Pinpoint the cell where the given text exists, returning its (X, Y) midpoint coordinate. 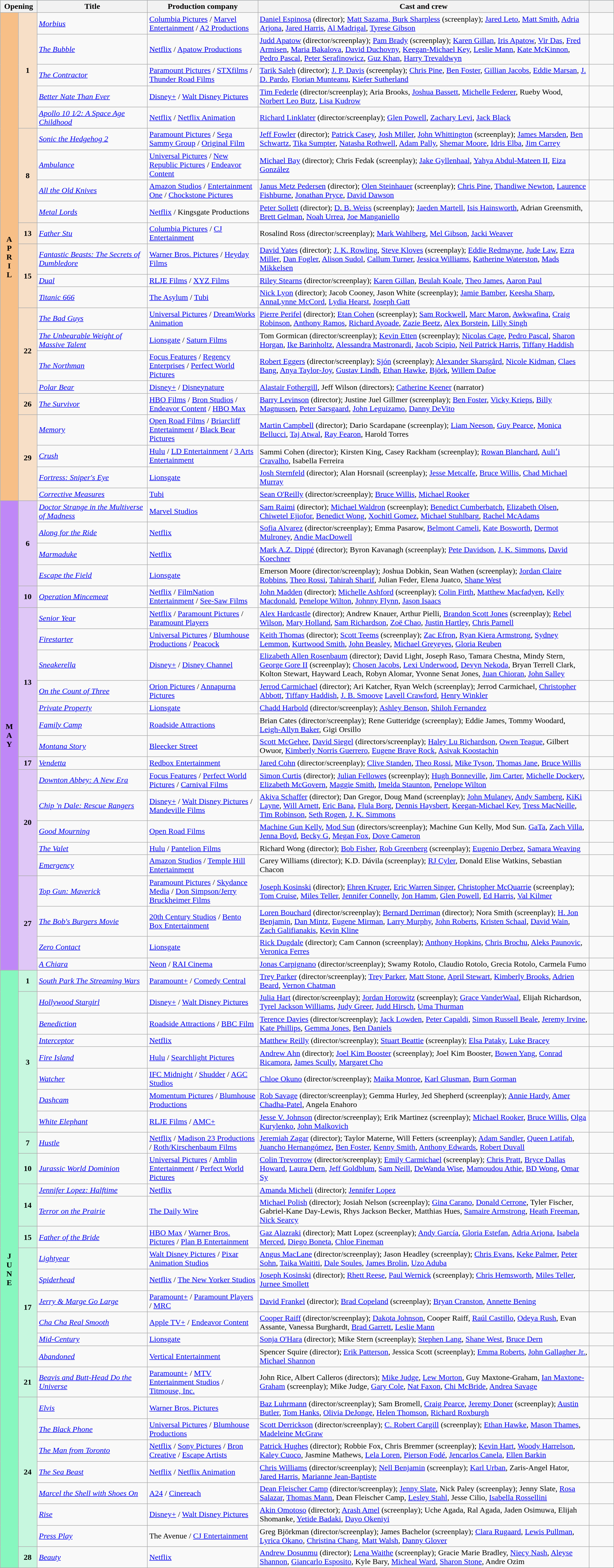
Sammi Cohen (director); Kirsten King, Casey Rackham (screenplay); Rowan Blanchard, Auliʻi Cravalho, Isabella Ferreira (423, 456)
A24 / Cinereach (203, 1494)
Joseph Kosinski (director); Rhett Reese, Paul Wernick (screenplay); Chris Hemsworth, Miles Teller, Jurnee Smollett (423, 1280)
Amanda Micheli (director); Jennifer Lopez (423, 1190)
Focus Features / Regency Enterprises / Perfect World Pictures (203, 366)
6 (28, 543)
The Valet (92, 848)
Marcel the Shell with Shoes On (92, 1494)
Paramount+ / MTV Entertainment Studios / Titmouse, Inc. (203, 1382)
Akin Omotoso (director); Arash Amel (screenplay); Uche Agada, Ral Agada, Jaden Osimuwa, Elijah Shomanke, Yetide Badaki, Dayo Okeniyi (423, 1515)
Richard Wong (director); Bob Fisher, Rob Greenberg (screenplay); Eugenio Derbez, Samara Weaving (423, 848)
Emergency (92, 866)
All the Old Knives (92, 190)
Columbia Pictures / Marvel Entertainment / A2 Productions (203, 24)
Interceptor (92, 1040)
Amazon Studios / Entertainment One / Chockstone Pictures (203, 190)
Gaz Alazraki (director); Matt Lopez (screenplay); Andy García, Gloria Estefan, Adria Arjona, Isabela Merced, Diego Boneta, Chloe Fineman (423, 1237)
Lightyear (92, 1259)
Sonja O'Hara (director); Mike Stern (screenplay); Stephen Lang, Shane West, Bruce Dern (423, 1339)
Rosalind Ross (director/screenplay); Mark Wahlberg, Mel Gibson, Jacki Weaver (423, 233)
Netflix / Sony Pictures / Bron Creative / Escape Artists (203, 1450)
Matthew Reilly (director/screenplay); Stuart Beattie (screenplay); Elsa Pataky, Luke Bracey (423, 1040)
Warner Bros. Pictures (203, 1408)
Chloe Okuno (director/screenplay); Maika Monroe, Karl Glusman, Burn Gorman (423, 1079)
Netflix / The New Yorker Studios (203, 1280)
RLJE Films / XYZ Films (203, 281)
Tubi (203, 494)
Operation Mincemeat (92, 596)
Columbia Pictures / CJ Entertainment (203, 233)
Martin Campbell (director); Dario Scardapane (screenplay); Liam Neeson, Guy Pearce, Monica Bellucci, Taj Atwal, Ray Fearon, Harold Torres (423, 430)
27 (28, 923)
Father of the Bride (92, 1237)
20th Century Studios / Bento Box Entertainment (203, 921)
Fire Island (92, 1057)
3 (28, 1062)
22 (28, 351)
Scott Derrickson (director/screenplay); C. Robert Cargill (screenplay); Ethan Hawke, Mason Thames, Madeleine McGraw (423, 1429)
Netflix / Kingsgate Productions (203, 212)
Trey Parker (director/screenplay); Trey Parker, Matt Stone, April Stewart, Kimberly Brooks, Adrien Beard, Vernon Chatman (423, 981)
David Frankel (director); Brad Copeland (screenplay); Bryan Cranston, Annette Bening (423, 1301)
South Park The Streaming Wars (92, 981)
The Sea Beast (92, 1472)
29 (28, 458)
Amazon Studios / Temple Hill Entertainment (203, 866)
RLJE Films / AMC+ (203, 1121)
Neon / RAI Cinema (203, 964)
Rob Savage (director/screenplay); Gemma Hurley, Jed Shepherd (screenplay); Annie Hardy, Amer Chadha-Patel, Angela Enahoro (423, 1100)
HBO Films / Bron Studios / Endeavor Content / HBO Max (203, 404)
Janus Metz Pedersen (director); Olen Steinhauer (screenplay); Chris Pine, Thandiwe Newton, Laurence Fishburne, Jonathan Pryce, David Dawson (423, 190)
Josh Sternfeld (director); Alan Horsnail (screenplay); Jesse Metcalfe, Bruce Willis, Chad Michael Murray (423, 478)
Orion Pictures / Annapurna Pictures (203, 691)
Marmaduke (92, 554)
Tim Federle (director/screenplay); Aria Brooks, Joshua Bassett, Michelle Federer, Rueby Wood, Norbert Leo Butz, Lisa Kudrow (423, 96)
Ambulance (92, 165)
Sean O'Reilly (director/screenplay); Bruce Willis, Michael Rooker (423, 494)
Roadside Attractions (203, 724)
Open Road Films (203, 831)
Downton Abbey: A New Era (92, 780)
Apple TV+ / Endeavor Content (203, 1322)
Nick Lyon (director); Jacob Cooney, Jason White (screenplay); Jamie Bamber, Keesha Sharp, AnnaLynne McCord, Lydia Hearst, Joseph Gatt (423, 297)
Disney+ / Walt Disney Pictures / Mandeville Films (203, 806)
Paramount Pictures / Skydance Media / Don Simpson/Jerry Bruckheimer Films (203, 891)
Apollo 10 1⁄2: A Space Age Childhood (92, 117)
Along for the Ride (92, 533)
Morbius (92, 24)
8 (28, 175)
Dual (92, 281)
Title (92, 7)
Paramount Pictures / STXfilms / Thunder Road Films (203, 75)
Abandoned (92, 1356)
Fantastic Beasts: The Secrets of Dumbledore (92, 259)
Sneakerella (92, 665)
Jurassic World Dominion (92, 1169)
Jerry & Marge Go Large (92, 1301)
Paramount+ / Paramount Players / MRC (203, 1301)
APRIL (9, 257)
Beavis and Butt-Head Do the Universe (92, 1382)
Warner Bros. Pictures / Heyday Films (203, 259)
Crush (92, 456)
IFC Midnight / Shudder / AGC Studios (203, 1079)
Hulu / LD Entertainment / 3 Arts Entertainment (203, 456)
Sofia Alvarez (director/screenplay); Emma Pasarow, Belmont Cameli, Kate Bosworth, Dermot Mulroney, Andie MacDowell (423, 533)
Disney+ / Disneynature (203, 387)
Universal Pictures / Blumhouse Productions (203, 1429)
Cast and crew (423, 7)
Watcher (92, 1079)
Universal Pictures / Amblin Entertainment / Perfect World Pictures (203, 1169)
Zero Contact (92, 947)
Titanic 666 (92, 297)
Machine Gun Kelly, Mod Sun (directors/screenplay); Machine Gun Kelly, Mod Sun. GaTa, Zach Villa, Jenna Boyd, Becky G, Megan Fox, Dove Cameron (423, 831)
Daniel Espinosa (director); Matt Sazama, Burk Sharpless (screenplay); Jared Leto, Matt Smith, Adria Arjona, Jared Harris, Al Madrigal, Tyrese Gibson (423, 24)
Netflix / Madison 23 Productions / Roth/Kirschenbaum Films (203, 1143)
Chris Williams (director/screenplay); Nell Benjamin (screenplay); Karl Urban, Zaris-Angel Hator, Jared Harris, Marianne Jean-Baptiste (423, 1472)
7 (28, 1143)
Escape the Field (92, 575)
Carey Williams (director); K.D. Dávila (screenplay); RJ Cyler, Donald Elise Watkins, Sebastian Chacon (423, 866)
Terence Davies (director/screenplay); Jack Lowden, Peter Capaldi, Simon Russell Beale, Jeremy Irvine, Kate Phillips, Gemma Jones, Ben Daniels (423, 1024)
Corrective Measures (92, 494)
Sonic the Hedgehog 2 (92, 139)
White Elephant (92, 1121)
Memory (92, 430)
Netflix / Paramount Pictures / Paramount Players (203, 618)
Top Gun: Maverick (92, 891)
28 (28, 1557)
Beauty (92, 1557)
Good Mourning (92, 831)
Opening (19, 7)
Focus Features / Perfect World Pictures / Carnival Films (203, 780)
Press Play (92, 1536)
Marvel Studios (203, 511)
Production company (203, 7)
Jennifer Lopez: Halftime (92, 1190)
Alastair Fothergill, Jeff Wilson (directors); Catherine Keener (narrator) (423, 387)
The Man from Toronto (92, 1450)
Montana Story (92, 746)
Senior Year (92, 618)
21 (28, 1382)
Firestarter (92, 639)
The Black Phone (92, 1429)
Jesse V. Johnson (director/screenplay); Erik Martinez (screenplay); Michael Rooker, Bruce Willis, Olga Kurylenko, John Malkovich (423, 1121)
24 (28, 1472)
The Survivor (92, 404)
Benediction (92, 1024)
Peter Sollett (director); D. B. Weiss (screenplay); Jaeden Martell, Isis Hainsworth, Adrian Greensmith, Brett Gelman, Noah Urrea, Joe Manganiello (423, 212)
Brian Cates (director/screenplay); Rene Gutteridge (screenplay); Eddie James, Tommy Woodard, Leigh-Allyn Baker, Gigi Orsillo (423, 724)
John Madden (director); Michelle Ashford (screenplay); Colin Firth, Matthew Macfadyen, Kelly Macdonald, Penelope Wilton, Johnny Flynn, Jason Isaacs (423, 596)
Hustle (92, 1143)
Spiderhead (92, 1280)
Father Stu (92, 233)
Private Property (92, 708)
Dashcam (92, 1100)
A Chiara (92, 964)
Better Nate Than Ever (92, 96)
The Contractor (92, 75)
Chadd Harbold (director/screenplay); Ashley Benson, Shiloh Fernandez (423, 708)
Walt Disney Pictures / Pixar Animation Studios (203, 1259)
Elvis (92, 1408)
Riley Stearns (director/screenplay); Karen Gillan, Beulah Koale, Theo James, Aaron Paul (423, 281)
The Unbearable Weight of Massive Talent (92, 340)
Spencer Squire (director); Erik Patterson, Jessica Scott (screenplay); Emma Roberts, John Gallagher Jr., Michael Shannon (423, 1356)
MAY (9, 736)
Jared Cohn (director/screenplay); Clive Standen, Theo Rossi, Mike Tyson, Thomas Jane, Bruce Willis (423, 763)
Family Camp (92, 724)
Hulu / Searchlight Pictures (203, 1057)
Polar Bear (92, 387)
26 (28, 404)
Netflix / FilmNation Entertainment / See-Saw Films (203, 596)
The Bob's Burgers Movie (92, 921)
Mark A.Z. Dippé (director); Byron Kavanagh (screenplay); Pete Davidson, J. K. Simmons, David Koechner (423, 554)
Momentum Pictures / Blumhouse Productions (203, 1100)
HBO Max / Warner Bros. Pictures / Plan B Entertainment (203, 1237)
Lionsgate / Saturn Films (203, 340)
Rick Dugdale (director); Cam Cannon (screenplay); Anthony Hopkins, Chris Brochu, Aleks Paunovic, Veronica Ferres (423, 947)
14 (28, 1205)
Chip 'n Dale: Rescue Rangers (92, 806)
20 (28, 822)
Hollywood Stargirl (92, 1002)
Vertical Entertainment (203, 1356)
Netflix / Apatow Productions (203, 49)
The Avenue / CJ Entertainment (203, 1536)
Bleecker Street (203, 746)
Disney+ / Disney Channel (203, 665)
Mid-Century (92, 1339)
Cha Cha Real Smooth (92, 1322)
Universal Pictures / Blumhouse Productions / Peacock (203, 639)
Universal Pictures / New Republic Pictures / Endeavor Content (203, 165)
On the Count of Three (92, 691)
Vendetta (92, 763)
Roadside Attractions / BBC Film (203, 1024)
The Daily Wire (203, 1211)
Rise (92, 1515)
JUNE (9, 1269)
Hulu / Pantelion Films (203, 848)
Richard Linklater (director/screenplay); Glen Powell, Zachary Levi, Jack Black (423, 117)
Paramount Pictures / Sega Sammy Group / Original Film (203, 139)
The Bad Guys (92, 319)
Metal Lords (92, 212)
Terror on the Prairie (92, 1211)
Paramount+ / Comedy Central (203, 981)
Redbox Entertainment (203, 763)
Michael Bay (director); Chris Fedak (screenplay); Jake Gyllenhaal, Yahya Abdul-Mateen II, Eiza González (423, 165)
The Northman (92, 366)
Fortress: Sniper's Eye (92, 478)
The Bubble (92, 49)
Universal Pictures / DreamWorks Animation (203, 319)
The Asylum / Tubi (203, 297)
Open Road Films / Briarcliff Entertainment / Black Bear Pictures (203, 430)
Andrew Ahn (director); Joel Kim Booster (screenplay); Joel Kim Booster, Bowen Yang, Conrad Ricamora, James Scully, Margaret Cho (423, 1057)
Doctor Strange in the Multiverse of Madness (92, 511)
Jonas Carpignano (director/screenplay); Swamy Rotolo, Claudio Rotolo, Grecia Rotolo, Carmela Fumo (423, 964)
